Locate the cell with the specified text and output its [x, y] center coordinate. 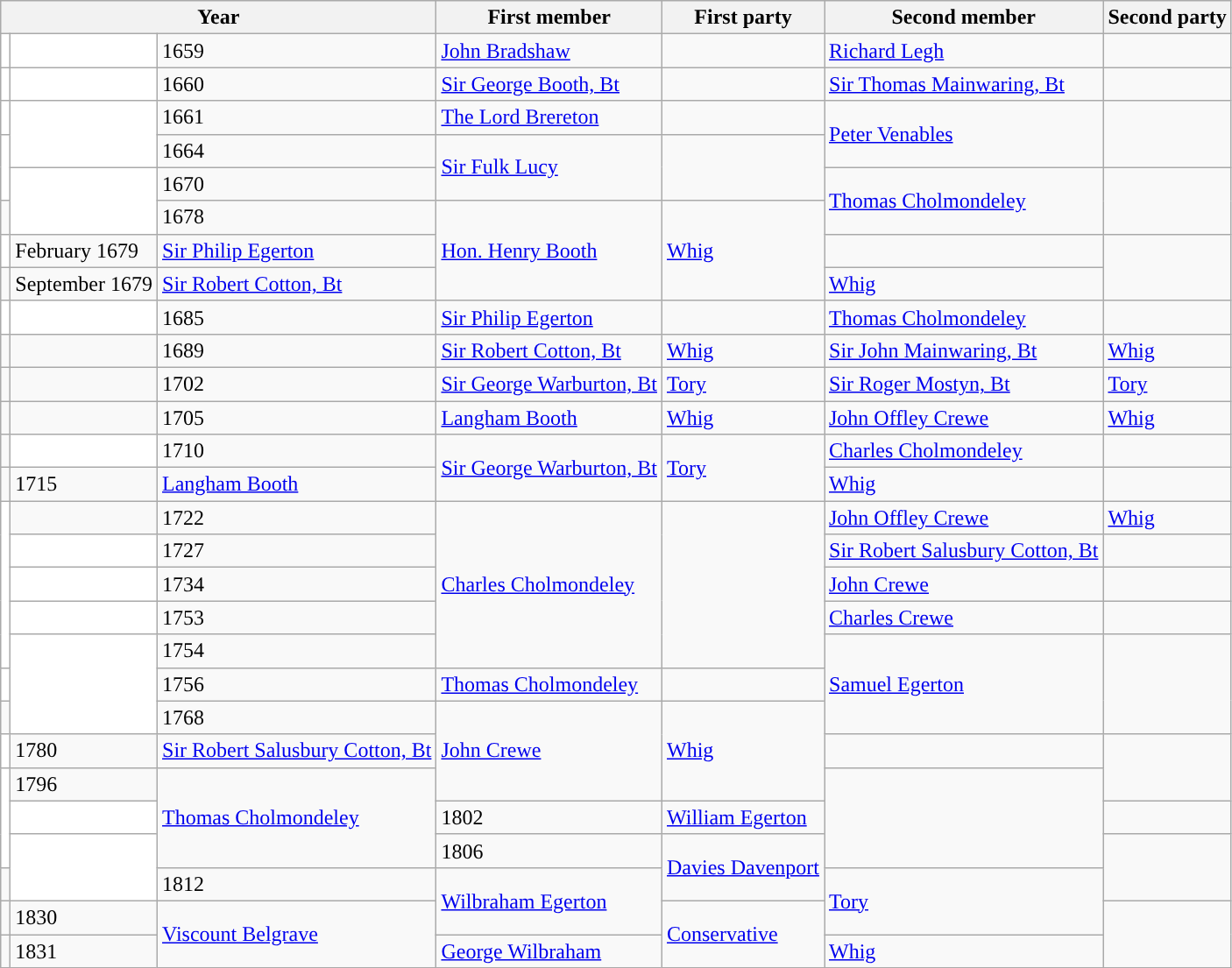
1806 [549, 851]
1802 [549, 817]
1661 [297, 117]
Richard Legh [963, 51]
John Bradshaw [549, 51]
Sir Fulk Lucy [549, 167]
Sir Thomas Mainwaring, Bt [963, 84]
1705 [297, 418]
Hon. Henry Booth [549, 251]
1689 [297, 350]
1702 [297, 384]
Charles Crewe [963, 618]
Wilbraham Egerton [549, 901]
1727 [297, 551]
Year [219, 18]
Conservative [743, 934]
1780 [84, 751]
September 1679 [84, 284]
1734 [297, 584]
1796 [84, 784]
1831 [84, 950]
George Wilbraham [549, 950]
First party [743, 18]
Second party [1167, 18]
1754 [297, 651]
1670 [297, 184]
The Lord Brereton [549, 117]
Second member [963, 18]
1768 [297, 717]
1812 [297, 884]
1678 [297, 217]
1715 [84, 484]
Samuel Egerton [963, 684]
Viscount Belgrave [297, 934]
1722 [297, 518]
1664 [297, 151]
Davies Davenport [743, 867]
William Egerton [743, 817]
1753 [297, 618]
1756 [297, 684]
First member [549, 18]
1660 [297, 84]
1710 [297, 451]
Sir George Booth, Bt [549, 84]
February 1679 [84, 251]
Peter Venables [963, 134]
1685 [297, 317]
1659 [297, 51]
Sir Roger Mostyn, Bt [963, 384]
Sir John Mainwaring, Bt [963, 350]
1830 [84, 917]
